From the cell containing the given text, extract its center point as (X, Y) coordinate. 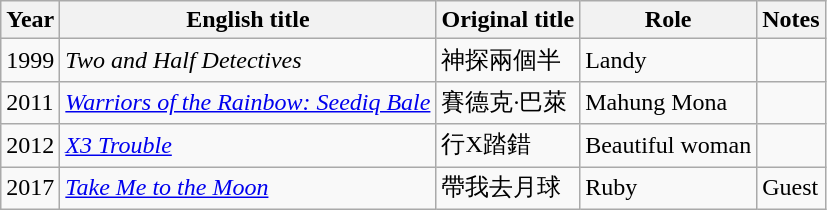
2017 (30, 188)
行X踏錯 (508, 146)
賽德克·巴萊 (508, 102)
English title (248, 20)
Landy (668, 60)
Mahung Mona (668, 102)
2012 (30, 146)
Two and Half Detectives (248, 60)
Beautiful woman (668, 146)
Original title (508, 20)
1999 (30, 60)
Notes (791, 20)
2011 (30, 102)
Guest (791, 188)
帶我去月球 (508, 188)
Take Me to the Moon (248, 188)
Ruby (668, 188)
Role (668, 20)
神探兩個半 (508, 60)
Warriors of the Rainbow: Seediq Bale (248, 102)
X3 Trouble (248, 146)
Year (30, 20)
